Extract the [x, y] coordinate from the center of the cell holding the provided text.  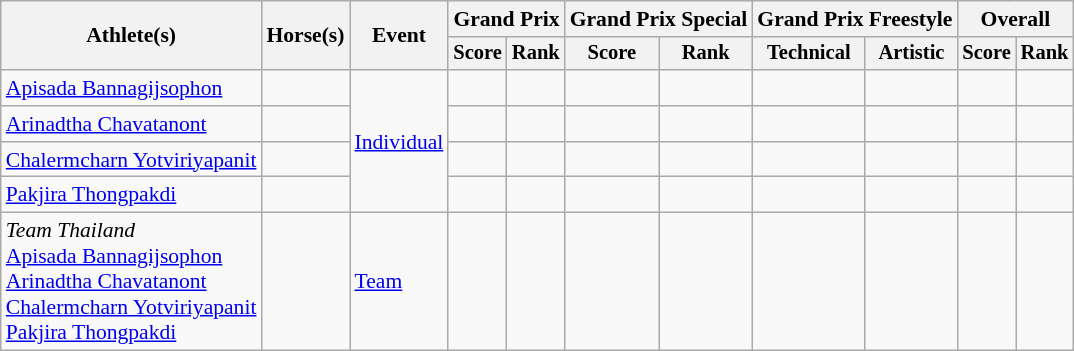
Grand Prix Freestyle [854, 19]
Team [400, 282]
Team ThailandApisada BannagijsophonArinadtha ChavatanontChalermcharn YotviriyapanitPakjira Thongpakdi [132, 282]
Individual [400, 141]
Arinadtha Chavatanont [132, 124]
Overall [1015, 19]
Horse(s) [305, 36]
Apisada Bannagijsophon [132, 88]
Technical [808, 54]
Chalermcharn Yotviriyapanit [132, 160]
Event [400, 36]
Athlete(s) [132, 36]
Grand Prix [506, 19]
Pakjira Thongpakdi [132, 195]
Grand Prix Special [659, 19]
Artistic [911, 54]
